Provide the [X, Y] coordinate of the cell's center where the given text is located.  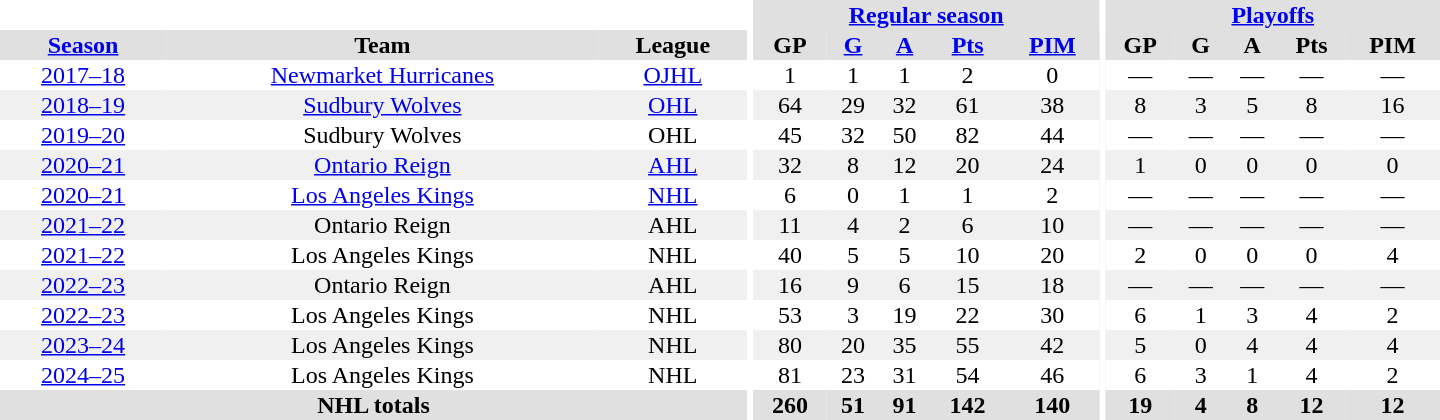
140 [1052, 405]
Team [382, 45]
51 [853, 405]
44 [1052, 135]
91 [905, 405]
42 [1052, 345]
Season [83, 45]
Playoffs [1273, 15]
2017–18 [83, 75]
29 [853, 105]
2019–20 [83, 135]
League [673, 45]
64 [790, 105]
80 [790, 345]
55 [968, 345]
53 [790, 315]
OJHL [673, 75]
22 [968, 315]
2023–24 [83, 345]
Regular season [926, 15]
23 [853, 375]
50 [905, 135]
30 [1052, 315]
9 [853, 285]
Newmarket Hurricanes [382, 75]
31 [905, 375]
45 [790, 135]
2024–25 [83, 375]
61 [968, 105]
82 [968, 135]
46 [1052, 375]
81 [790, 375]
35 [905, 345]
40 [790, 255]
142 [968, 405]
15 [968, 285]
260 [790, 405]
2018–19 [83, 105]
24 [1052, 165]
NHL totals [374, 405]
18 [1052, 285]
54 [968, 375]
38 [1052, 105]
11 [790, 225]
